Return the [x, y] coordinate for the center point of the cell that contains the specified text.  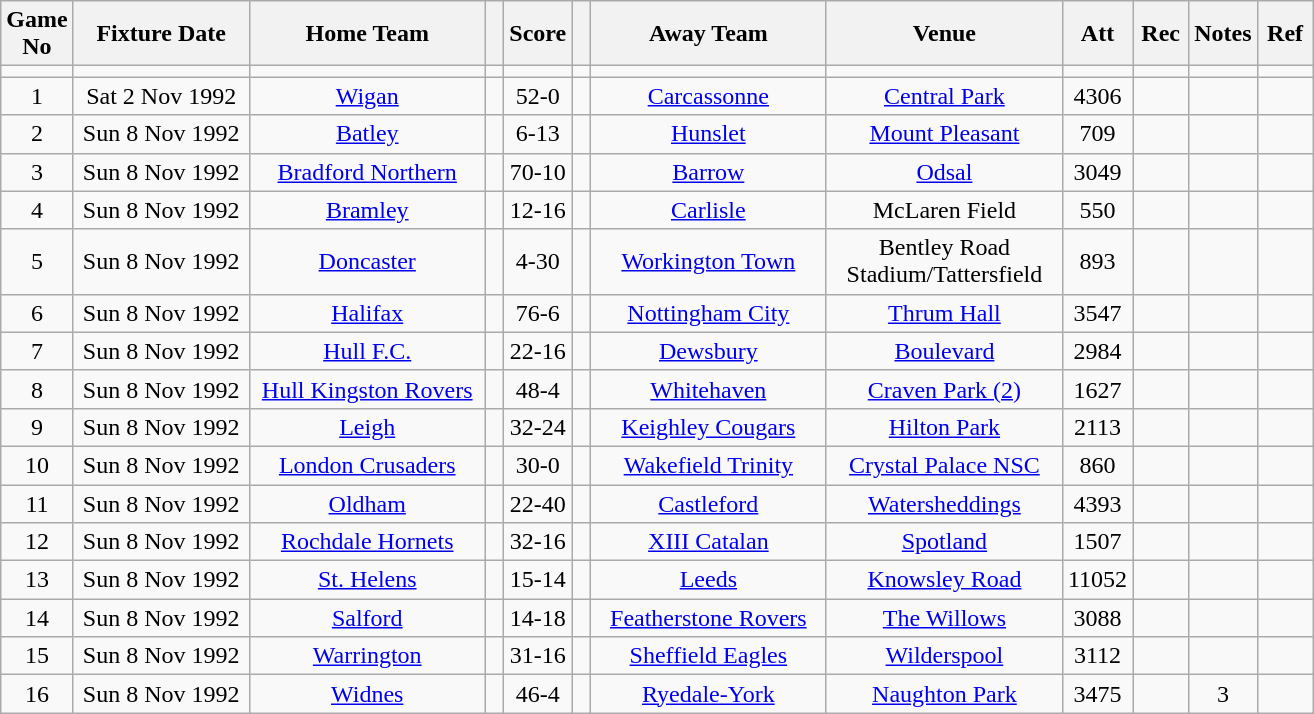
3547 [1097, 313]
1627 [1097, 389]
Rec [1161, 34]
Halifax [367, 313]
Nottingham City [708, 313]
15-14 [538, 580]
Wakefield Trinity [708, 465]
32-16 [538, 542]
Leigh [367, 427]
15 [37, 656]
1 [37, 96]
2113 [1097, 427]
Bradford Northern [367, 172]
2 [37, 134]
Away Team [708, 34]
Sheffield Eagles [708, 656]
Rochdale Hornets [367, 542]
Craven Park (2) [944, 389]
Home Team [367, 34]
Barrow [708, 172]
9 [37, 427]
Dewsbury [708, 351]
St. Helens [367, 580]
Bramley [367, 210]
10 [37, 465]
11 [37, 503]
12-16 [538, 210]
Hilton Park [944, 427]
Central Park [944, 96]
46-4 [538, 694]
11052 [1097, 580]
Fixture Date [161, 34]
Leeds [708, 580]
Sat 2 Nov 1992 [161, 96]
48-4 [538, 389]
8 [37, 389]
31-16 [538, 656]
4393 [1097, 503]
Carlisle [708, 210]
3475 [1097, 694]
3088 [1097, 618]
893 [1097, 262]
14-18 [538, 618]
Hull F.C. [367, 351]
XIII Catalan [708, 542]
Score [538, 34]
3112 [1097, 656]
Notes [1223, 34]
30-0 [538, 465]
Wilderspool [944, 656]
Carcassonne [708, 96]
2984 [1097, 351]
13 [37, 580]
Att [1097, 34]
Crystal Palace NSC [944, 465]
3049 [1097, 172]
Whitehaven [708, 389]
16 [37, 694]
Bentley Road Stadium/Tattersfield [944, 262]
1507 [1097, 542]
Castleford [708, 503]
Game No [37, 34]
4306 [1097, 96]
6 [37, 313]
Doncaster [367, 262]
Naughton Park [944, 694]
Boulevard [944, 351]
5 [37, 262]
Salford [367, 618]
Widnes [367, 694]
Mount Pleasant [944, 134]
4-30 [538, 262]
550 [1097, 210]
4 [37, 210]
Featherstone Rovers [708, 618]
860 [1097, 465]
Oldham [367, 503]
22-16 [538, 351]
Hull Kingston Rovers [367, 389]
Venue [944, 34]
709 [1097, 134]
12 [37, 542]
7 [37, 351]
London Crusaders [367, 465]
Hunslet [708, 134]
Ref [1285, 34]
Thrum Hall [944, 313]
Keighley Cougars [708, 427]
Ryedale-York [708, 694]
6-13 [538, 134]
McLaren Field [944, 210]
14 [37, 618]
32-24 [538, 427]
The Willows [944, 618]
70-10 [538, 172]
Warrington [367, 656]
Odsal [944, 172]
Workington Town [708, 262]
Batley [367, 134]
52-0 [538, 96]
Watersheddings [944, 503]
Knowsley Road [944, 580]
76-6 [538, 313]
Spotland [944, 542]
Wigan [367, 96]
22-40 [538, 503]
